Detect which cell encompasses the target text, then output its [x, y] center coordinate. 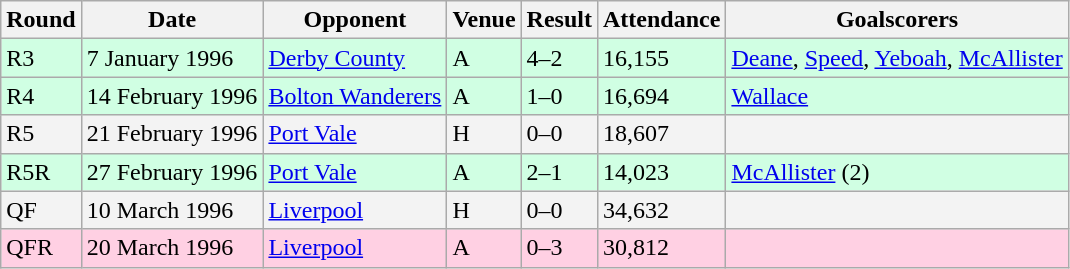
34,632 [661, 210]
Venue [484, 20]
0–3 [559, 248]
10 March 1996 [172, 210]
Derby County [355, 58]
18,607 [661, 134]
14,023 [661, 172]
Date [172, 20]
McAllister (2) [897, 172]
Wallace [897, 96]
Attendance [661, 20]
7 January 1996 [172, 58]
R5R [41, 172]
Opponent [355, 20]
1–0 [559, 96]
R3 [41, 58]
R5 [41, 134]
30,812 [661, 248]
16,155 [661, 58]
Bolton Wanderers [355, 96]
14 February 1996 [172, 96]
Deane, Speed, Yeboah, McAllister [897, 58]
4–2 [559, 58]
Result [559, 20]
QF [41, 210]
Round [41, 20]
Goalscorers [897, 20]
27 February 1996 [172, 172]
21 February 1996 [172, 134]
QFR [41, 248]
R4 [41, 96]
2–1 [559, 172]
20 March 1996 [172, 248]
16,694 [661, 96]
